Return [x, y] of the center of cell containing provided text 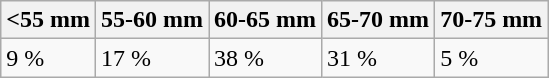
38 % [266, 58]
55-60 mm [152, 20]
60-65 mm [266, 20]
<55 mm [48, 20]
17 % [152, 58]
65-70 mm [378, 20]
31 % [378, 58]
70-75 mm [492, 20]
5 % [492, 58]
9 % [48, 58]
